Output the (X, Y) coordinate of the center of the cell containing the given text.  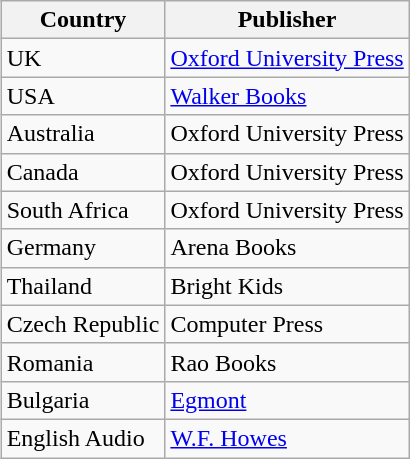
Publisher (287, 20)
Canada (83, 172)
Arena Books (287, 248)
Czech Republic (83, 324)
Walker Books (287, 96)
Computer Press (287, 324)
Australia (83, 134)
Egmont (287, 400)
W.F. Howes (287, 438)
Rao Books (287, 362)
Bulgaria (83, 400)
Thailand (83, 286)
UK (83, 58)
Germany (83, 248)
Bright Kids (287, 286)
Country (83, 20)
Romania (83, 362)
South Africa (83, 210)
English Audio (83, 438)
USA (83, 96)
